From the cell containing the given text, extract its center point as (x, y) coordinate. 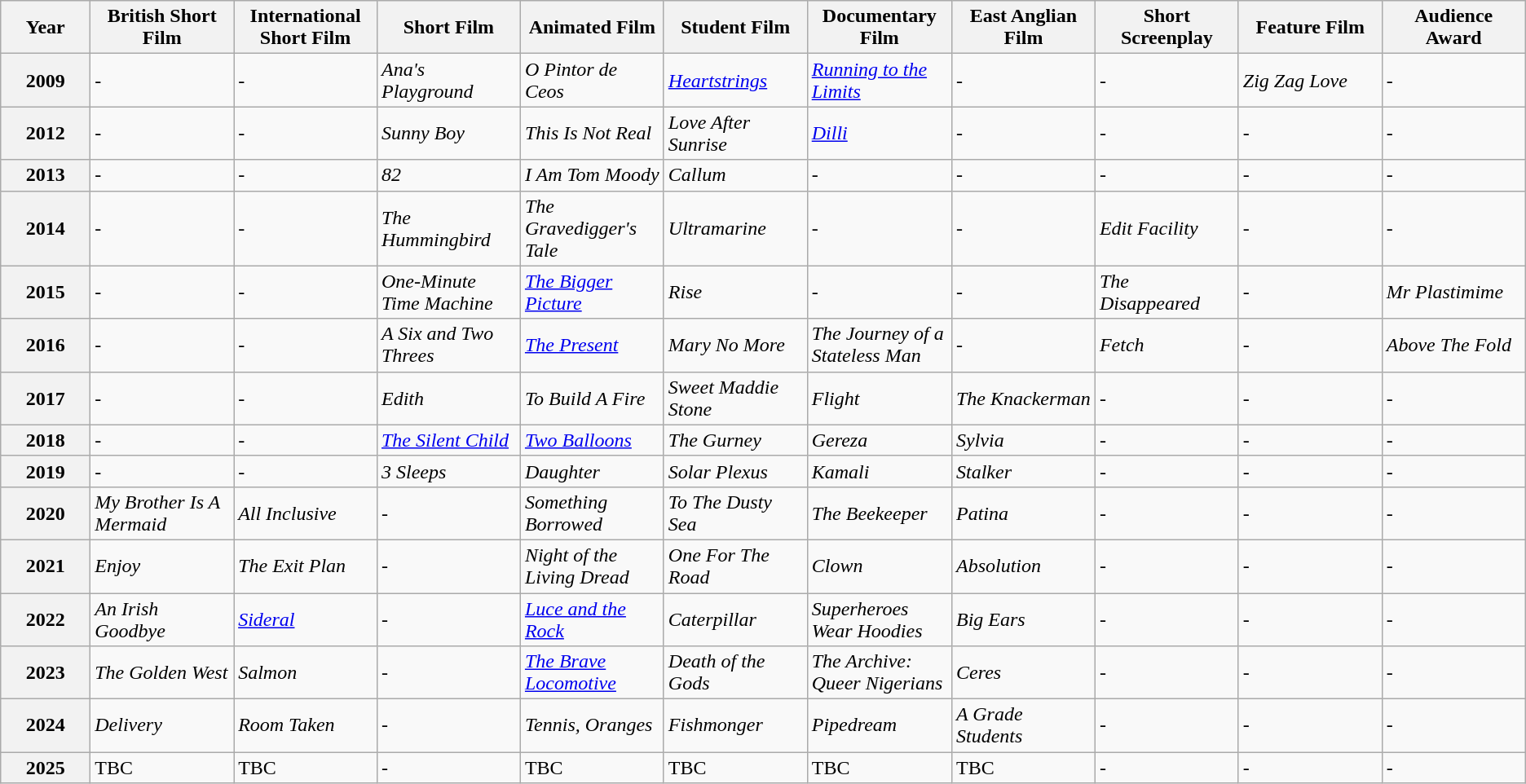
This Is Not Real (592, 134)
Ultramarine (735, 228)
O Pintor de Ceos (592, 80)
82 (448, 175)
Luce and the Rock (592, 619)
The Beekeeper (879, 513)
Edith (448, 398)
Mr Plastimime (1453, 292)
Absolution (1023, 566)
To The Dusty Sea (735, 513)
The Disappeared (1167, 292)
2022 (46, 619)
Short Film (448, 28)
The Golden West (162, 673)
Salmon (306, 673)
Two Balloons (592, 440)
Rise (735, 292)
Gereza (879, 440)
2012 (46, 134)
2020 (46, 513)
2021 (46, 566)
Stalker (1023, 471)
2013 (46, 175)
Enjoy (162, 566)
The Journey of a Stateless Man (879, 346)
2025 (46, 768)
Student Film (735, 28)
Year (46, 28)
British Short Film (162, 28)
My Brother Is A Mermaid (162, 513)
The Present (592, 346)
Room Taken (306, 725)
Zig Zag Love (1310, 80)
Pipedream (879, 725)
The Exit Plan (306, 566)
Ceres (1023, 673)
Delivery (162, 725)
Flight (879, 398)
2019 (46, 471)
Caterpillar (735, 619)
2023 (46, 673)
2014 (46, 228)
2024 (46, 725)
Feature Film (1310, 28)
Callum (735, 175)
The Gurney (735, 440)
Solar Plexus (735, 471)
Patina (1023, 513)
The Brave Locomotive (592, 673)
International Short Film (306, 28)
The Bigger Picture (592, 292)
The Archive: Queer Nigerians (879, 673)
Sweet Maddie Stone (735, 398)
To Build A Fire (592, 398)
Kamali (879, 471)
Mary No More (735, 346)
Big Ears (1023, 619)
A Six and Two Threes (448, 346)
The Hummingbird (448, 228)
Dilli (879, 134)
Edit Facility (1167, 228)
One-Minute Time Machine (448, 292)
Daughter (592, 471)
Ana's Playground (448, 80)
2015 (46, 292)
Sunny Boy (448, 134)
Fetch (1167, 346)
Night of the Living Dread (592, 566)
Sideral (306, 619)
Something Borrowed (592, 513)
Audience Award (1453, 28)
The Silent Child (448, 440)
Fishmonger (735, 725)
An Irish Goodbye (162, 619)
A Grade Students (1023, 725)
3 Sleeps (448, 471)
Running to the Limits (879, 80)
Superheroes Wear Hoodies (879, 619)
2017 (46, 398)
Above The Fold (1453, 346)
2018 (46, 440)
2009 (46, 80)
The Gravedigger's Tale (592, 228)
2016 (46, 346)
All Inclusive (306, 513)
East Anglian Film (1023, 28)
I Am Tom Moody (592, 175)
The Knackerman (1023, 398)
Tennis, Oranges (592, 725)
Sylvia (1023, 440)
Documentary Film (879, 28)
Love After Sunrise (735, 134)
Heartstrings (735, 80)
Clown (879, 566)
One For The Road (735, 566)
Death of the Gods (735, 673)
Animated Film (592, 28)
Short Screenplay (1167, 28)
